From the cell containing the given text, extract its center point as (x, y) coordinate. 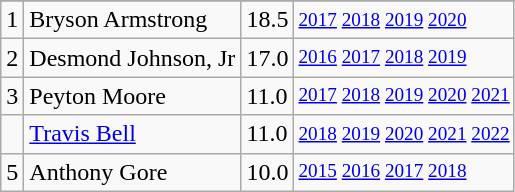
Travis Bell (132, 134)
10.0 (268, 172)
5 (12, 172)
2017 2018 2019 2020 2021 (404, 96)
2015 2016 2017 2018 (404, 172)
1 (12, 20)
2016 2017 2018 2019 (404, 58)
Peyton Moore (132, 96)
2018 2019 2020 2021 2022 (404, 134)
2017 2018 2019 2020 (404, 20)
Desmond Johnson, Jr (132, 58)
17.0 (268, 58)
3 (12, 96)
2 (12, 58)
Anthony Gore (132, 172)
18.5 (268, 20)
Bryson Armstrong (132, 20)
